Determine the (X, Y) coordinate at the center of the cell enclosing the given text.  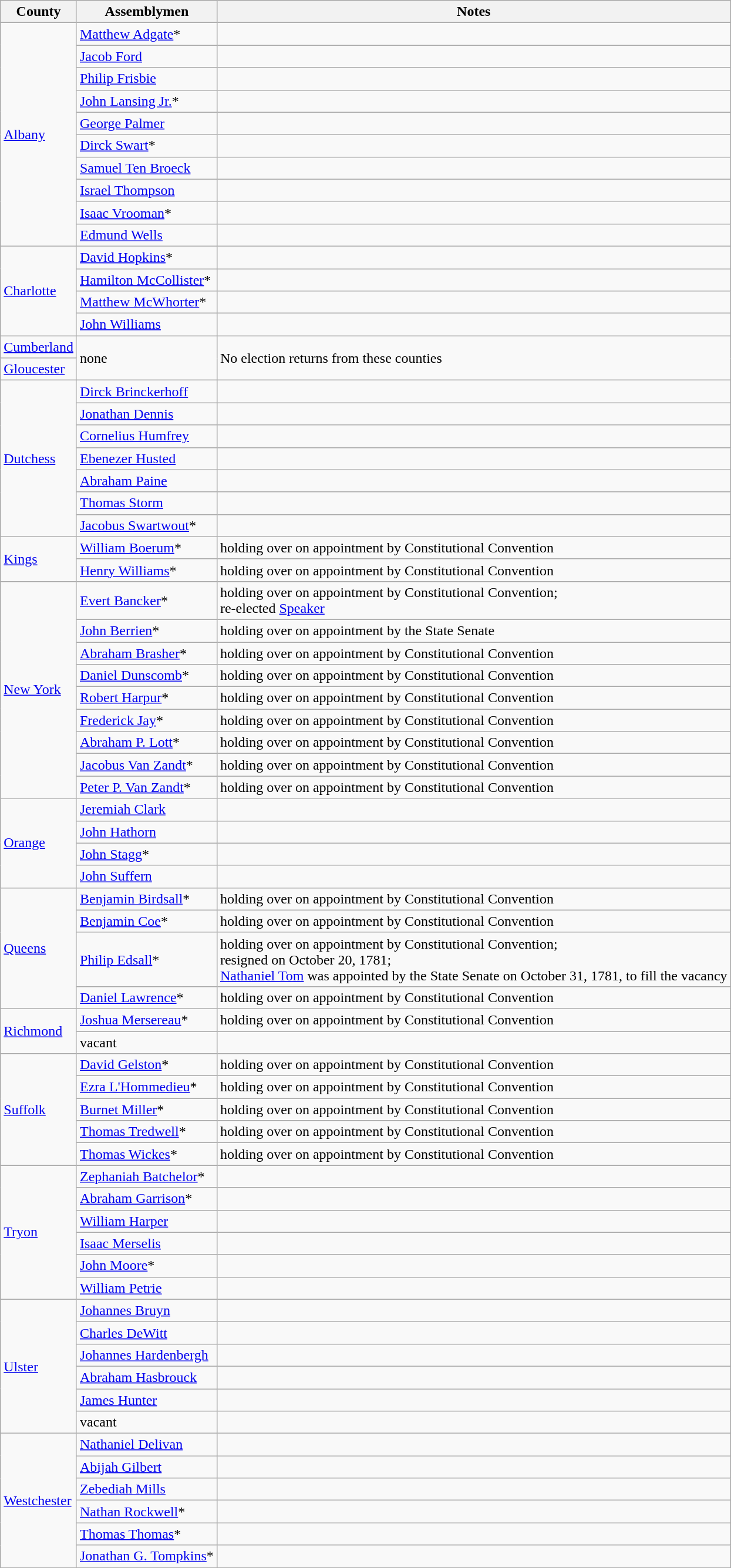
Jonathan Dennis (147, 414)
Dutchess (39, 458)
Abraham Brasher* (147, 653)
Jacobus Van Zandt* (147, 765)
Matthew McWhorter* (147, 302)
Cornelius Humfrey (147, 436)
Johannes Hardenbergh (147, 1355)
Charlotte (39, 291)
Cumberland (39, 347)
Queens (39, 948)
Richmond (39, 1031)
Benjamin Coe* (147, 921)
Robert Harpur* (147, 698)
Jonathan G. Tompkins* (147, 1556)
Ulster (39, 1366)
Nathaniel Delivan (147, 1445)
Zebediah Mills (147, 1489)
Jeremiah Clark (147, 810)
Thomas Thomas* (147, 1534)
Isaac Vrooman* (147, 213)
William Harper (147, 1221)
David Hopkins* (147, 257)
Benjamin Birdsall* (147, 899)
Daniel Dunscomb* (147, 676)
John Berrien* (147, 630)
Thomas Tredwell* (147, 1132)
Tryon (39, 1232)
David Gelston* (147, 1065)
Samuel Ten Broeck (147, 168)
Suffolk (39, 1110)
Albany (39, 135)
Jacobus Swartwout* (147, 525)
New York (39, 690)
John Lansing Jr.* (147, 101)
Frederick Jay* (147, 720)
Dirck Swart* (147, 146)
Henry Williams* (147, 570)
Philip Edsall* (147, 959)
William Boerum* (147, 548)
Joshua Mersereau* (147, 1020)
James Hunter (147, 1400)
holding over on appointment by the State Senate (473, 630)
Orange (39, 843)
John Hathorn (147, 832)
Jacob Ford (147, 56)
Abraham Hasbrouck (147, 1377)
Assemblymen (147, 12)
Ebenezer Husted (147, 458)
Edmund Wells (147, 235)
Kings (39, 559)
No election returns from these counties (473, 358)
Matthew Adgate* (147, 34)
Abijah Gilbert (147, 1467)
Isaac Merselis (147, 1243)
Gloucester (39, 369)
Ezra L'Hommedieu* (147, 1087)
John Moore* (147, 1266)
Westchester (39, 1500)
Daniel Lawrence* (147, 997)
Abraham Paine (147, 481)
William Petrie (147, 1288)
County (39, 12)
holding over on appointment by Constitutional Convention; re-elected Speaker (473, 600)
Israel Thompson (147, 190)
Notes (473, 12)
Philip Frisbie (147, 79)
Abraham P. Lott* (147, 743)
John Suffern (147, 876)
Thomas Wickes* (147, 1154)
Zephaniah Batchelor* (147, 1176)
Thomas Storm (147, 503)
Charles DeWitt (147, 1333)
George Palmer (147, 123)
John Stagg* (147, 854)
John Williams (147, 325)
Peter P. Van Zandt* (147, 787)
Hamilton McCollister* (147, 280)
Nathan Rockwell* (147, 1512)
none (147, 358)
Dirck Brinckerhoff (147, 392)
Abraham Garrison* (147, 1199)
Evert Bancker* (147, 600)
Johannes Bruyn (147, 1310)
Burnet Miller* (147, 1110)
